Locate the cell with the specified text and output its (x, y) center coordinate. 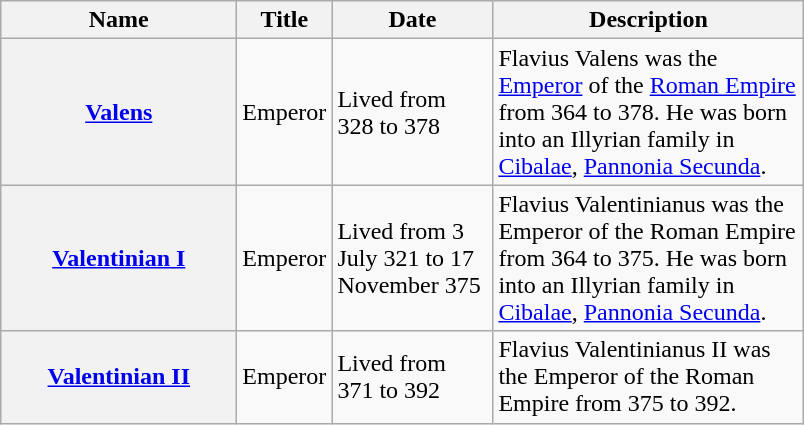
Flavius Valens was the Emperor of the Roman Empire from 364 to 378. He was born into an Illyrian family in Cibalae, Pannonia Secunda. (648, 112)
Lived from 3 July 321 to 17 November 375 (412, 258)
Lived from 371 to 392 (412, 377)
Title (284, 20)
Flavius Valentinianus was the Emperor of the Roman Empire from 364 to 375. He was born into an Illyrian family in Cibalae, Pannonia Secunda. (648, 258)
Valens (119, 112)
Lived from 328 to 378 (412, 112)
Valentinian I (119, 258)
Flavius Valentinianus II was the Emperor of the Roman Empire from 375 to 392. (648, 377)
Valentinian II (119, 377)
Date (412, 20)
Name (119, 20)
Description (648, 20)
